Pinpoint the cell where the given text exists, returning its [x, y] midpoint coordinate. 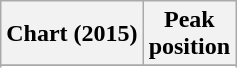
Chart (2015) [72, 34]
Peak position [189, 34]
